Pinpoint the cell where the given text exists, returning its [X, Y] midpoint coordinate. 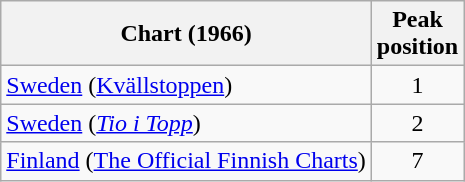
Peakposition [417, 34]
7 [417, 161]
Finland (The Official Finnish Charts) [186, 161]
2 [417, 123]
Chart (1966) [186, 34]
Sweden (Tio i Topp) [186, 123]
1 [417, 85]
Sweden (Kvällstoppen) [186, 85]
